Return the [X, Y] coordinate for the center point of the cell that contains the specified text.  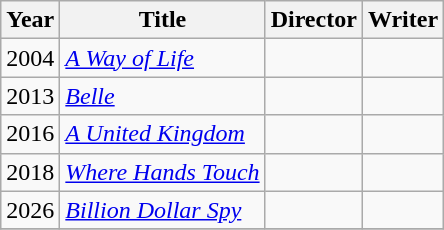
2013 [30, 96]
Director [314, 20]
Belle [162, 96]
2026 [30, 210]
2004 [30, 58]
A United Kingdom [162, 134]
Writer [402, 20]
A Way of Life [162, 58]
Billion Dollar Spy [162, 210]
2016 [30, 134]
Title [162, 20]
Year [30, 20]
2018 [30, 172]
Where Hands Touch [162, 172]
